Detect which cell encompasses the target text, then output its [X, Y] center coordinate. 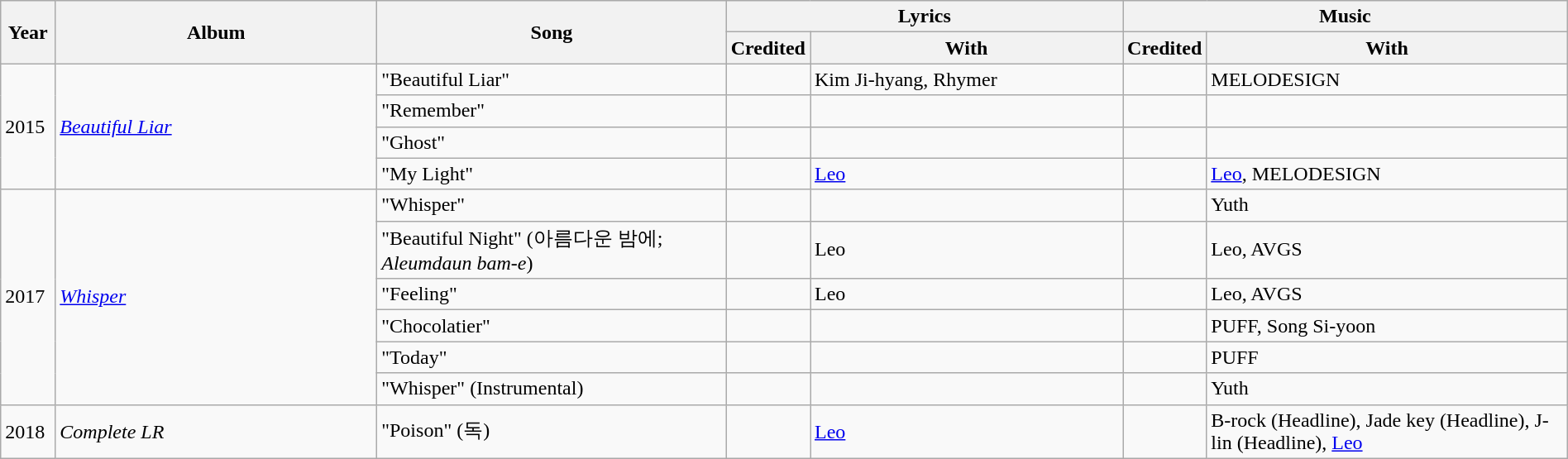
PUFF [1387, 357]
2015 [28, 127]
"My Light" [552, 174]
Beautiful Liar [217, 127]
Song [552, 32]
Leo, MELODESIGN [1387, 174]
Album [217, 32]
"Poison" (독) [552, 432]
"Whisper" (Instrumental) [552, 389]
"Today" [552, 357]
PUFF, Song Si-yoon [1387, 326]
"Chocolatier" [552, 326]
MELODESIGN [1387, 79]
"Beautiful Night" (아름다운 밤에; Aleumdaun bam-e) [552, 250]
Music [1346, 17]
"Whisper" [552, 205]
"Ghost" [552, 142]
"Beautiful Liar" [552, 79]
2018 [28, 432]
Kim Ji-hyang, Rhymer [967, 79]
Lyrics [925, 17]
Whisper [217, 297]
"Remember" [552, 111]
2017 [28, 297]
B-rock (Headline), Jade key (Headline), J-lin (Headline), Leo [1387, 432]
Year [28, 32]
Complete LR [217, 432]
"Feeling" [552, 294]
